Return the [X, Y] coordinate for the center point of the cell that contains the specified text.  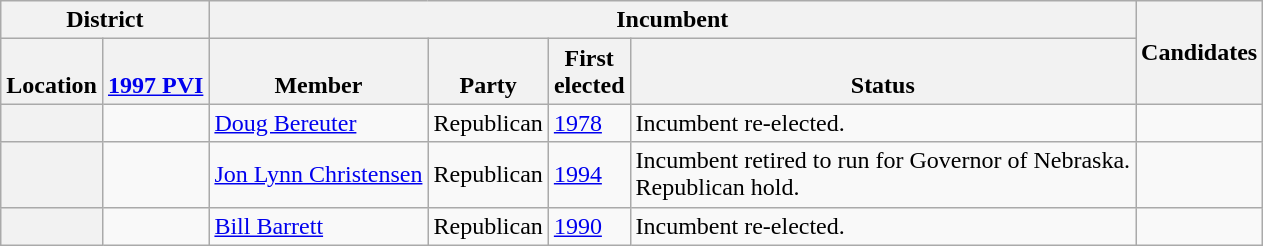
Location [52, 72]
1997 PVI [155, 72]
Bill Barrett [318, 226]
Incumbent retired to run for Governor of Nebraska.Republican hold. [883, 174]
Doug Bereuter [318, 123]
Status [883, 72]
1978 [589, 123]
Firstelected [589, 72]
1994 [589, 174]
Incumbent [672, 20]
Member [318, 72]
1990 [589, 226]
District [105, 20]
Jon Lynn Christensen [318, 174]
Party [488, 72]
Candidates [1200, 52]
